Locate the cell with the specified text and output its (x, y) center coordinate. 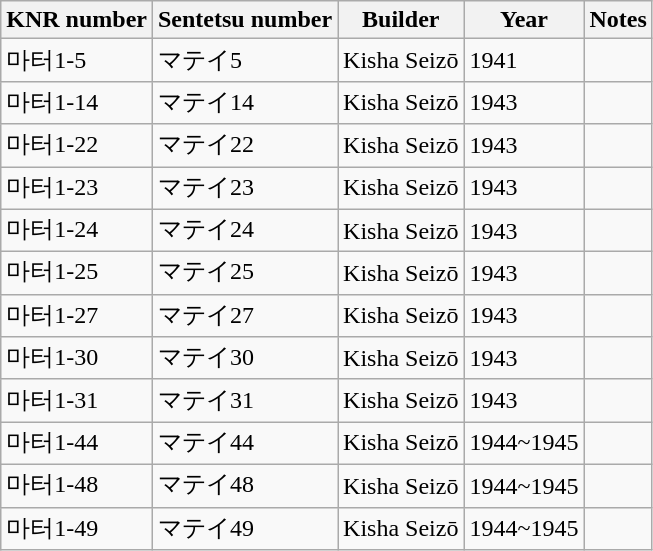
마터1-14 (77, 102)
マテイ31 (244, 400)
마터1-31 (77, 400)
マテイ30 (244, 358)
마터1-22 (77, 146)
マテイ5 (244, 60)
Notes (618, 20)
마터1-25 (77, 274)
마터1-49 (77, 528)
마터1-5 (77, 60)
マテイ14 (244, 102)
마터1-30 (77, 358)
マテイ22 (244, 146)
마터1-24 (77, 230)
マテイ48 (244, 486)
マテイ49 (244, 528)
마터1-48 (77, 486)
マテイ24 (244, 230)
Year (524, 20)
マテイ23 (244, 188)
마터1-44 (77, 444)
1941 (524, 60)
Sentetsu number (244, 20)
KNR number (77, 20)
マテイ25 (244, 274)
マテイ44 (244, 444)
마터1-27 (77, 316)
Builder (401, 20)
マテイ27 (244, 316)
마터1-23 (77, 188)
